Provide the (x, y) coordinate of the cell's center where the given text is located.  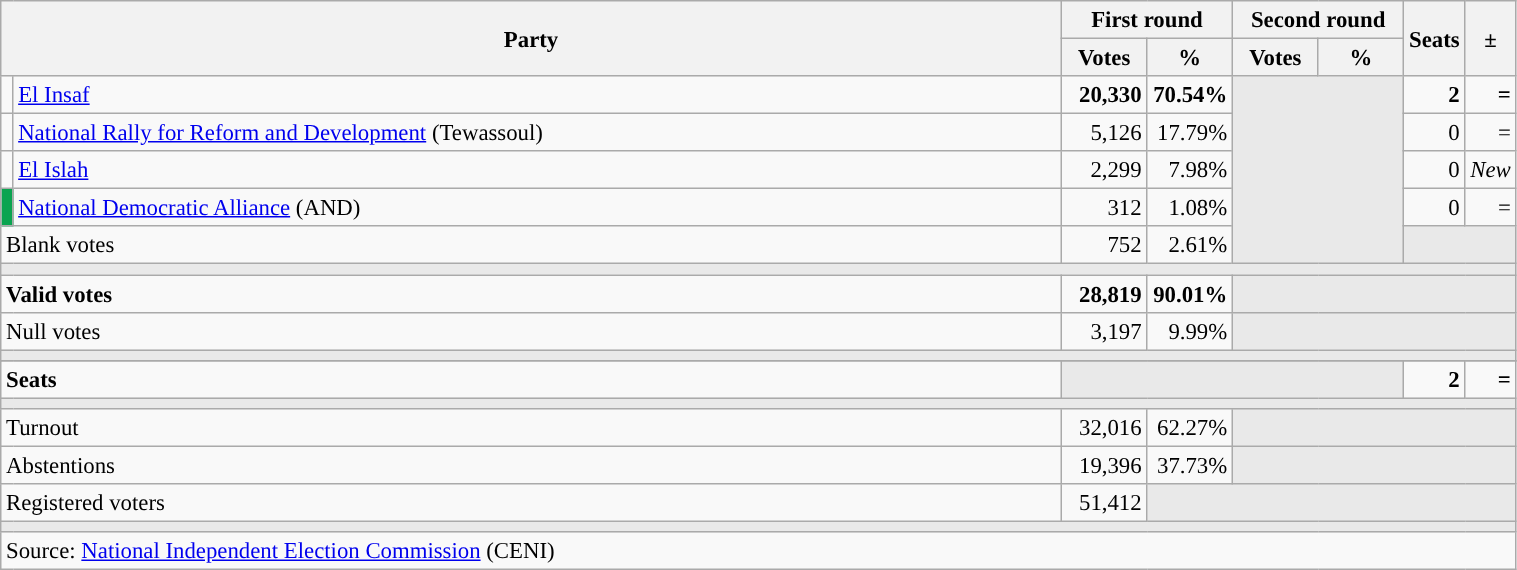
Second round (1318, 20)
El Insaf (537, 95)
17.79% (1190, 133)
First round (1146, 20)
National Rally for Reform and Development (Tewassoul) (537, 133)
37.73% (1190, 465)
Turnout (532, 428)
Source: National Independent Election Commission (CENI) (758, 551)
19,396 (1104, 465)
752 (1104, 245)
Valid votes (532, 294)
28,819 (1104, 294)
1.08% (1190, 208)
Registered voters (532, 503)
3,197 (1104, 331)
± (1490, 38)
90.01% (1190, 294)
2,299 (1104, 170)
51,412 (1104, 503)
Abstentions (532, 465)
9.99% (1190, 331)
Null votes (532, 331)
7.98% (1190, 170)
70.54% (1190, 95)
New (1490, 170)
5,126 (1104, 133)
National Democratic Alliance (AND) (537, 208)
312 (1104, 208)
32,016 (1104, 428)
Party (532, 38)
Blank votes (532, 245)
El Islah (537, 170)
20,330 (1104, 95)
2.61% (1190, 245)
62.27% (1190, 428)
